Determine the (x, y) coordinate at the center of the cell enclosing the given text.  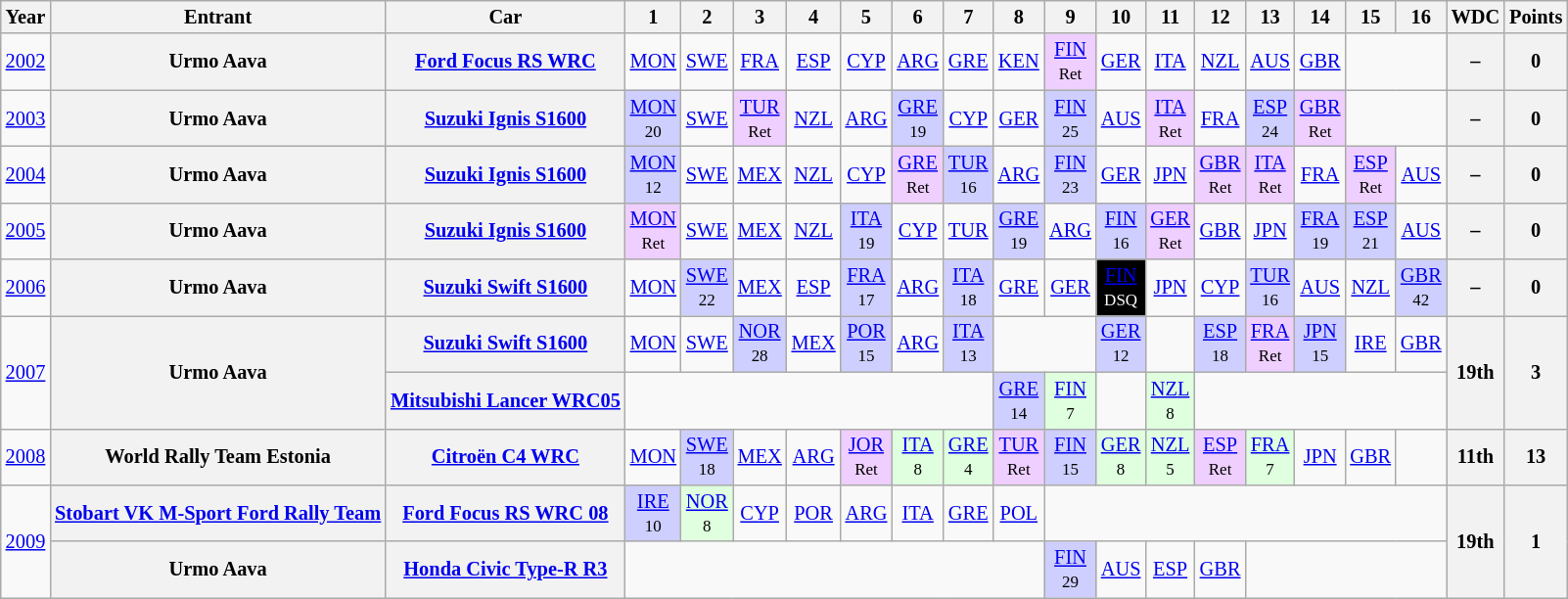
14 (1320, 17)
FIN7 (1071, 400)
IRE10 (654, 513)
ESP18 (1221, 344)
NZL8 (1170, 400)
FINDSQ (1121, 288)
FIN23 (1071, 174)
ESP24 (1269, 118)
5 (867, 17)
KEN (1018, 62)
WDC (1476, 17)
Stobart VK M-Sport Ford Rally Team (217, 513)
JORRet (867, 457)
World Rally Team Estonia (217, 457)
POR (814, 513)
2002 (25, 62)
15 (1370, 17)
8 (1018, 17)
6 (918, 17)
MONRet (654, 231)
NOR8 (707, 513)
SWE22 (707, 288)
Ford Focus RS WRC 08 (505, 513)
2004 (25, 174)
16 (1421, 17)
MON12 (654, 174)
GRERet (918, 174)
10 (1121, 17)
Citroën C4 WRC (505, 457)
12 (1221, 17)
ESP21 (1370, 231)
GERRet (1170, 231)
POR15 (867, 344)
2009 (25, 540)
2008 (25, 457)
FIN16 (1121, 231)
GRE14 (1018, 400)
FINRet (1071, 62)
Honda Civic Type-R R3 (505, 570)
Entrant (217, 17)
Car (505, 17)
ITA18 (968, 288)
IRE (1370, 344)
JPN15 (1320, 344)
FIN15 (1071, 457)
Points (1536, 17)
2006 (25, 288)
Year (25, 17)
2 (707, 17)
FIN29 (1071, 570)
FIN25 (1071, 118)
4 (814, 17)
11 (1170, 17)
FRARet (1269, 344)
SWE18 (707, 457)
NZL5 (1170, 457)
GER8 (1121, 457)
GRE4 (968, 457)
2007 (25, 372)
TUR (968, 231)
Ford Focus RS WRC (505, 62)
MON20 (654, 118)
ITA19 (867, 231)
FRA17 (867, 288)
ITA8 (918, 457)
GBR42 (1421, 288)
GER12 (1121, 344)
FRA19 (1320, 231)
POL (1018, 513)
NOR28 (760, 344)
2003 (25, 118)
Mitsubishi Lancer WRC05 (505, 400)
9 (1071, 17)
FRA7 (1269, 457)
7 (968, 17)
2005 (25, 231)
ITA13 (968, 344)
11th (1476, 457)
